Scan for the cell matching the given text and deliver its (X, Y) coordinate at center. 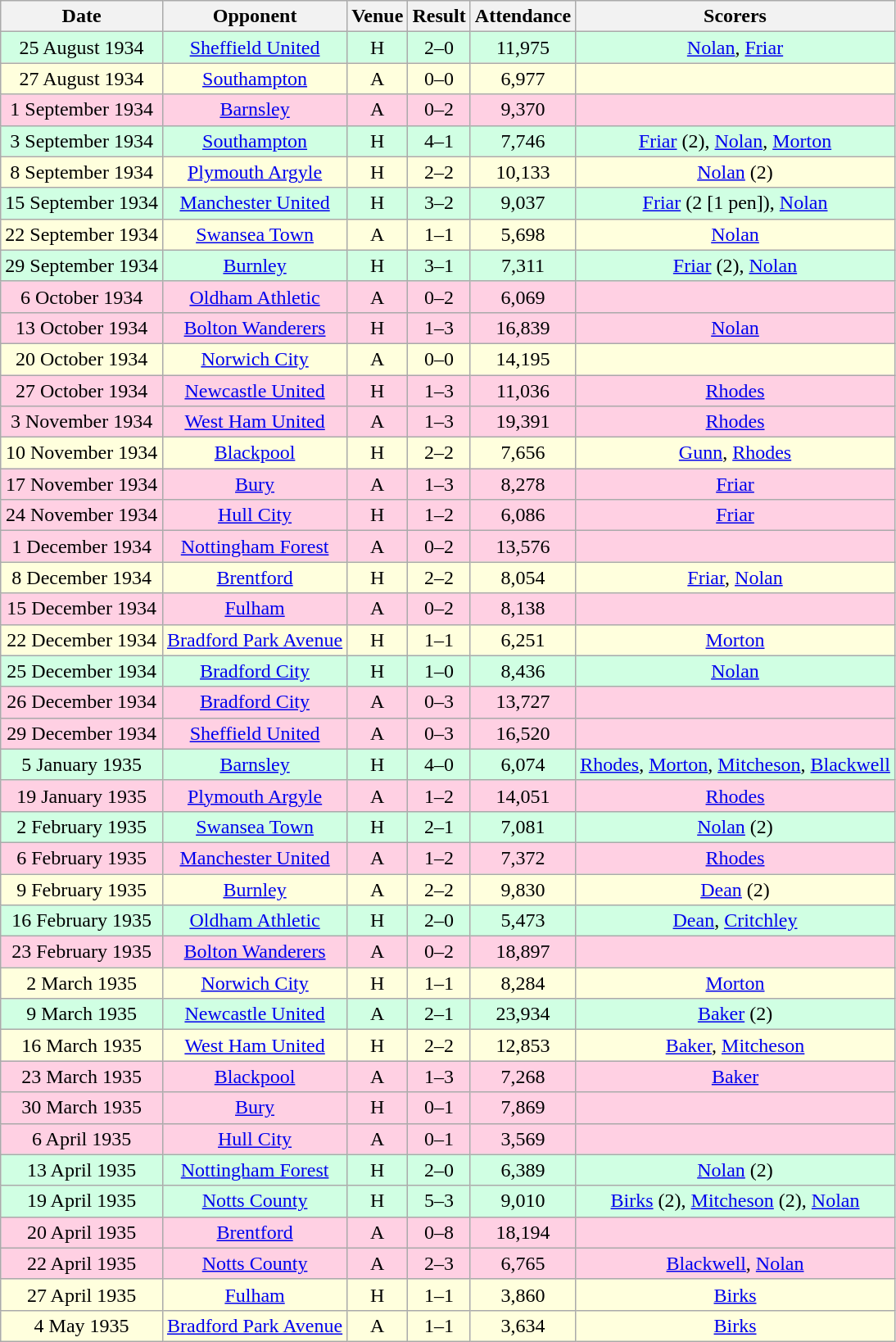
27 October 1934 (82, 391)
18,194 (523, 1232)
23 March 1935 (82, 1077)
8,054 (523, 578)
8,436 (523, 671)
2 March 1935 (82, 983)
7,268 (523, 1077)
7,656 (523, 453)
27 April 1935 (82, 1294)
7,869 (523, 1108)
2–3 (439, 1263)
Baker (735, 1077)
29 December 1934 (82, 733)
23,934 (523, 1014)
6,074 (523, 764)
2 February 1935 (82, 827)
7,311 (523, 265)
5–3 (439, 1201)
16,839 (523, 328)
15 September 1934 (82, 203)
Rhodes, Morton, Mitcheson, Blackwell (735, 764)
18,897 (523, 952)
Blackwell, Nolan (735, 1263)
9 February 1935 (82, 889)
10 November 1934 (82, 453)
9,010 (523, 1201)
9,037 (523, 203)
Nolan, Friar (735, 48)
22 April 1935 (82, 1263)
8 September 1934 (82, 172)
3 September 1934 (82, 141)
12,853 (523, 1045)
6,086 (523, 515)
8,284 (523, 983)
24 November 1934 (82, 515)
3,569 (523, 1139)
8,138 (523, 609)
Friar (2 [1 pen]), Nolan (735, 203)
Dean, Critchley (735, 921)
14,051 (523, 796)
Opponent (254, 16)
17 November 1934 (82, 484)
6,251 (523, 640)
6,389 (523, 1170)
6,069 (523, 297)
3–1 (439, 265)
6,977 (523, 79)
4 May 1935 (82, 1326)
Friar (2), Nolan, Morton (735, 141)
4–0 (439, 764)
11,975 (523, 48)
16,520 (523, 733)
14,195 (523, 359)
20 October 1934 (82, 359)
4–1 (439, 141)
22 September 1934 (82, 234)
1 December 1934 (82, 546)
5,698 (523, 234)
Scorers (735, 16)
7,746 (523, 141)
13,576 (523, 546)
19 April 1935 (82, 1201)
5 January 1935 (82, 764)
19 January 1935 (82, 796)
13 October 1934 (82, 328)
30 March 1935 (82, 1108)
9,370 (523, 110)
9,830 (523, 889)
8,278 (523, 484)
3,860 (523, 1294)
15 December 1934 (82, 609)
Attendance (523, 16)
29 September 1934 (82, 265)
13 April 1935 (82, 1170)
3 November 1934 (82, 422)
3–2 (439, 203)
25 December 1934 (82, 671)
8 December 1934 (82, 578)
Baker, Mitcheson (735, 1045)
25 August 1934 (82, 48)
Birks (2), Mitcheson (2), Nolan (735, 1201)
3,634 (523, 1326)
Dean (2) (735, 889)
0–8 (439, 1232)
Venue (378, 16)
Result (439, 16)
20 April 1935 (82, 1232)
Friar, Nolan (735, 578)
16 March 1935 (82, 1045)
22 December 1934 (82, 640)
26 December 1934 (82, 702)
Gunn, Rhodes (735, 453)
11,036 (523, 391)
19,391 (523, 422)
6 February 1935 (82, 858)
1–0 (439, 671)
6 October 1934 (82, 297)
10,133 (523, 172)
16 February 1935 (82, 921)
6 April 1935 (82, 1139)
7,081 (523, 827)
Baker (2) (735, 1014)
7,372 (523, 858)
27 August 1934 (82, 79)
6,765 (523, 1263)
5,473 (523, 921)
23 February 1935 (82, 952)
13,727 (523, 702)
9 March 1935 (82, 1014)
Friar (2), Nolan (735, 265)
Date (82, 16)
1 September 1934 (82, 110)
